Locate the cell with the specified text and output its [x, y] center coordinate. 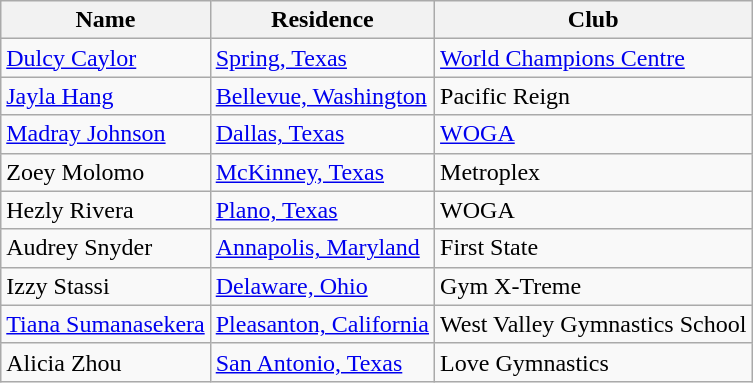
McKinney, Texas [322, 172]
Hezly Rivera [106, 210]
Dulcy Caylor [106, 58]
Alicia Zhou [106, 362]
San Antonio, Texas [322, 362]
Metroplex [594, 172]
Tiana Sumanasekera [106, 324]
Jayla Hang [106, 96]
Dallas, Texas [322, 134]
Madray Johnson [106, 134]
Audrey Snyder [106, 248]
Pleasanton, California [322, 324]
Name [106, 20]
Zoey Molomo [106, 172]
Pacific Reign [594, 96]
Bellevue, Washington [322, 96]
Residence [322, 20]
Club [594, 20]
Love Gymnastics [594, 362]
World Champions Centre [594, 58]
Plano, Texas [322, 210]
Annapolis, Maryland [322, 248]
First State [594, 248]
Izzy Stassi [106, 286]
Delaware, Ohio [322, 286]
West Valley Gymnastics School [594, 324]
Spring, Texas [322, 58]
Gym X-Treme [594, 286]
